Locate the cell with the specified text and output its (x, y) center coordinate. 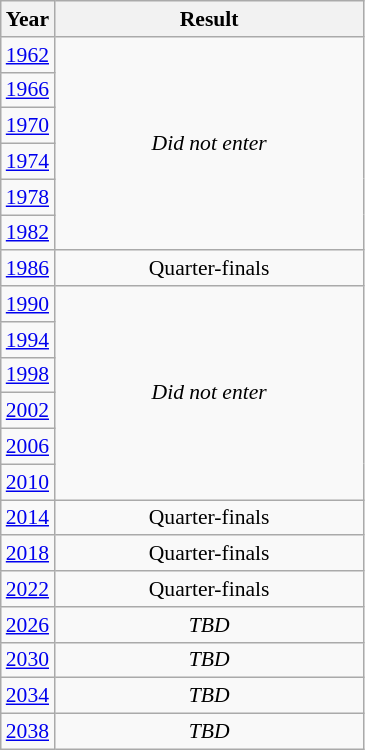
2034 (28, 696)
1998 (28, 375)
1970 (28, 126)
1982 (28, 233)
1966 (28, 90)
2018 (28, 554)
2002 (28, 411)
2014 (28, 518)
1986 (28, 269)
2026 (28, 625)
1978 (28, 197)
2022 (28, 589)
1994 (28, 340)
Year (28, 19)
2006 (28, 447)
2010 (28, 482)
1962 (28, 55)
1990 (28, 304)
2038 (28, 732)
1974 (28, 162)
Result (209, 19)
2030 (28, 660)
